Scan for the cell matching the given text and deliver its (x, y) coordinate at center. 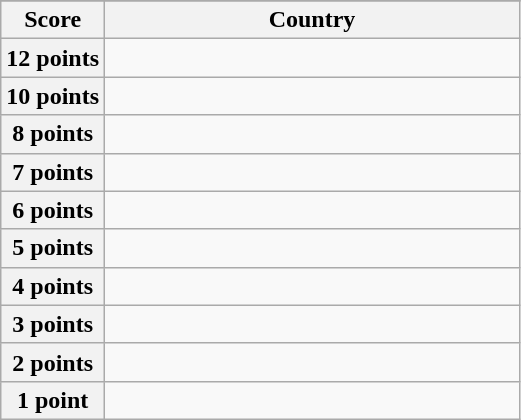
7 points (53, 172)
Score (53, 20)
10 points (53, 96)
2 points (53, 362)
3 points (53, 324)
12 points (53, 58)
4 points (53, 286)
1 point (53, 400)
6 points (53, 210)
Country (312, 20)
8 points (53, 134)
5 points (53, 248)
